Search for the cell housing the specified text and yield its [x, y] center coordinate. 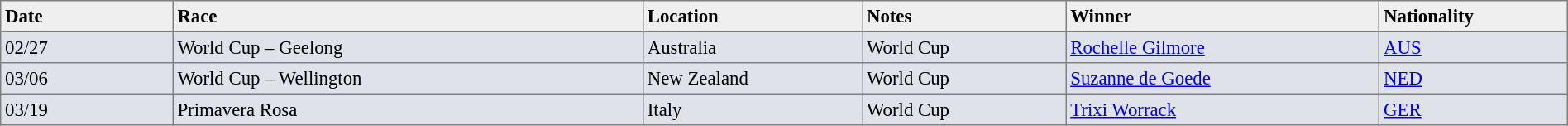
Rochelle Gilmore [1222, 47]
Date [87, 17]
AUS [1474, 47]
02/27 [87, 47]
03/19 [87, 109]
New Zealand [753, 79]
Winner [1222, 17]
World Cup – Wellington [408, 79]
Notes [964, 17]
Italy [753, 109]
Suzanne de Goede [1222, 79]
Primavera Rosa [408, 109]
03/06 [87, 79]
Australia [753, 47]
Nationality [1474, 17]
Race [408, 17]
NED [1474, 79]
GER [1474, 109]
Trixi Worrack [1222, 109]
World Cup – Geelong [408, 47]
Location [753, 17]
